Return (X, Y) of the center of cell containing provided text 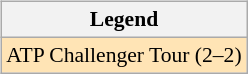
Legend (124, 20)
ATP Challenger Tour (2–2) (124, 55)
